Pinpoint the cell where the given text exists, returning its [X, Y] midpoint coordinate. 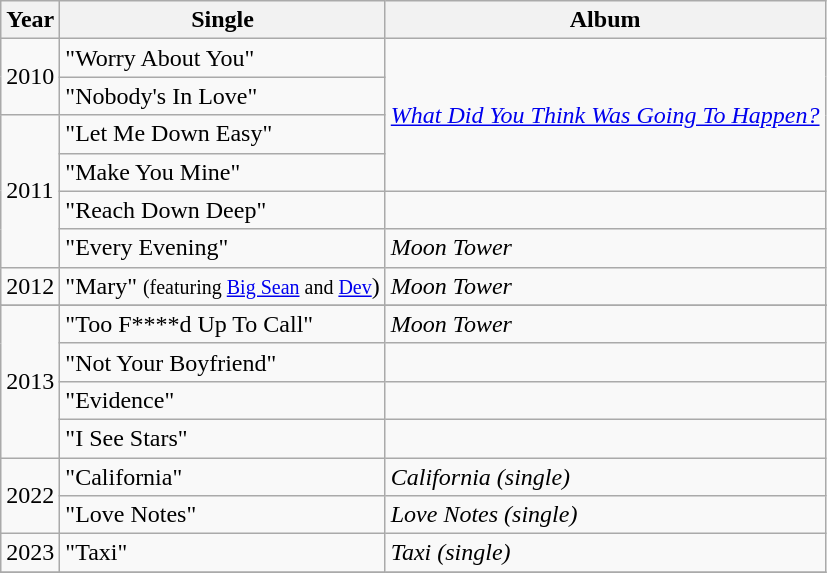
"California" [222, 477]
2022 [30, 496]
"Let Me Down Easy" [222, 134]
2023 [30, 553]
"Too F****d Up To Call" [222, 324]
"Not Your Boyfriend" [222, 362]
"Taxi" [222, 553]
Album [605, 20]
What Did You Think Was Going To Happen? [605, 115]
"Reach Down Deep" [222, 210]
Love Notes (single) [605, 515]
"Mary" (featuring Big Sean and Dev) [222, 286]
"I See Stars" [222, 438]
"Nobody's In Love" [222, 96]
2012 [30, 286]
Year [30, 20]
California (single) [605, 477]
"Worry About You" [222, 58]
Taxi (single) [605, 553]
Single [222, 20]
"Love Notes" [222, 515]
"Evidence" [222, 400]
2011 [30, 191]
2010 [30, 77]
"Make You Mine" [222, 172]
"Every Evening" [222, 248]
2013 [30, 381]
